Pinpoint the cell where the given text exists, returning its (X, Y) midpoint coordinate. 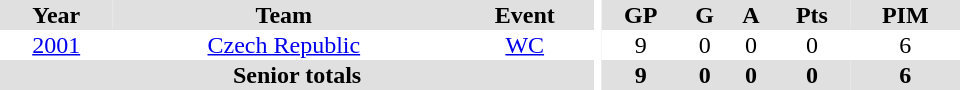
G (705, 15)
Pts (812, 15)
WC (524, 45)
Senior totals (297, 75)
Year (56, 15)
Team (284, 15)
A (752, 15)
Event (524, 15)
GP (641, 15)
PIM (905, 15)
Czech Republic (284, 45)
2001 (56, 45)
